Capture the cell that displays the provided text and extract its (X, Y) central coordinate. 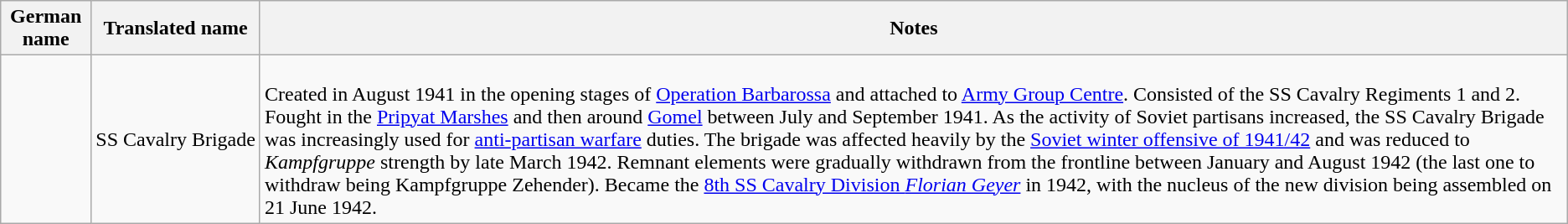
Notes (913, 29)
German name (46, 29)
SS Cavalry Brigade (176, 139)
Translated name (176, 29)
